Extract the (X, Y) coordinate from the center of the cell holding the provided text.  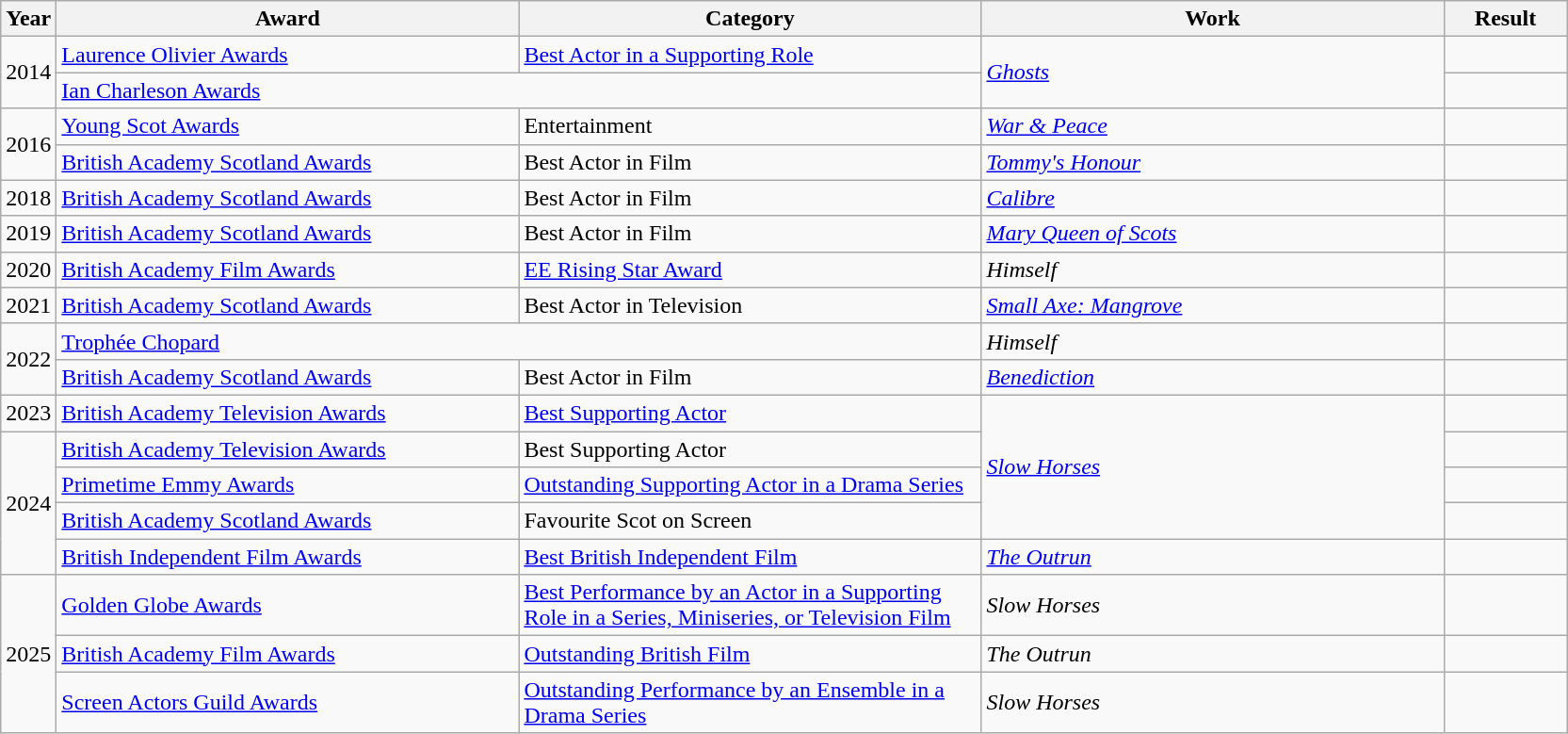
Work (1213, 19)
Primetime Emmy Awards (288, 485)
Small Axe: Mangrove (1213, 305)
Screen Actors Guild Awards (288, 703)
2025 (28, 654)
Outstanding Supporting Actor in a Drama Series (750, 485)
Result (1505, 19)
Entertainment (750, 126)
Year (28, 19)
British Independent Film Awards (288, 557)
Favourite Scot on Screen (750, 521)
Ghosts (1213, 73)
Category (750, 19)
2021 (28, 305)
Best British Independent Film (750, 557)
2024 (28, 503)
Outstanding Performance by an Ensemble in a Drama Series (750, 703)
Young Scot Awards (288, 126)
2019 (28, 234)
2022 (28, 359)
2016 (28, 144)
EE Rising Star Award (750, 269)
Award (288, 19)
Laurence Olivier Awards (288, 55)
Outstanding British Film (750, 654)
Golden Globe Awards (288, 605)
2018 (28, 198)
2023 (28, 413)
Best Actor in Television (750, 305)
Tommy's Honour (1213, 162)
Trophée Chopard (519, 341)
Mary Queen of Scots (1213, 234)
Ian Charleson Awards (519, 90)
War & Peace (1213, 126)
2014 (28, 73)
Benediction (1213, 377)
Best Actor in a Supporting Role (750, 55)
2020 (28, 269)
Best Performance by an Actor in a Supporting Role in a Series, Miniseries, or Television Film (750, 605)
Calibre (1213, 198)
